Search for the cell housing the specified text and yield its (X, Y) center coordinate. 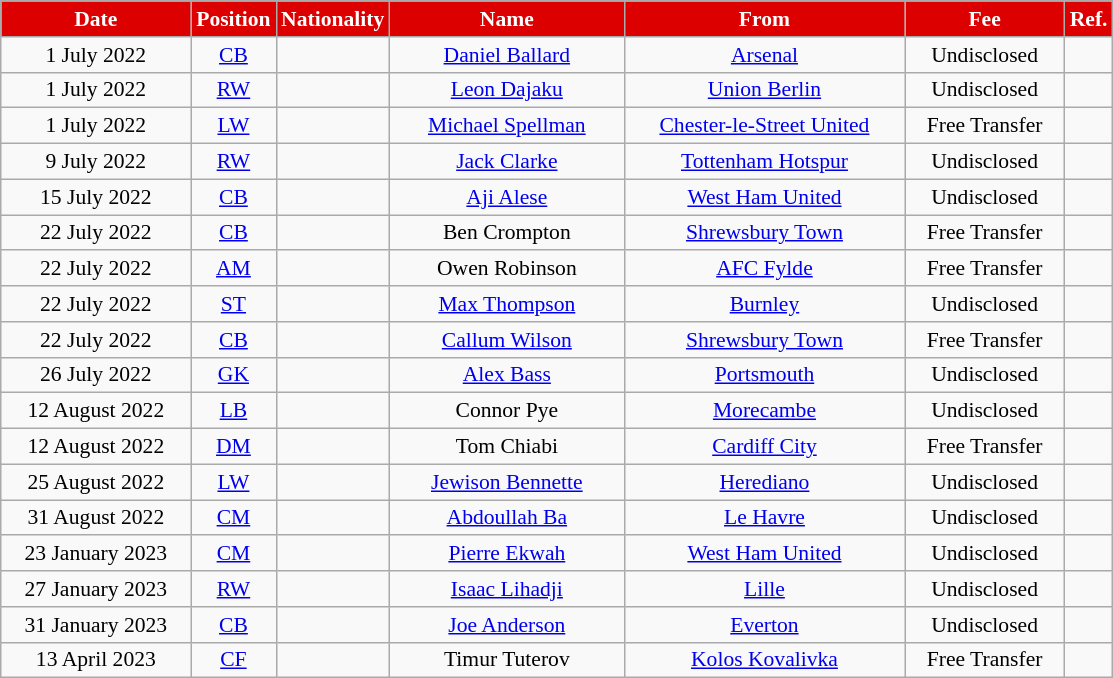
26 July 2022 (96, 375)
From (764, 19)
CF (234, 660)
Lille (764, 589)
Cardiff City (764, 447)
Ben Crompton (506, 233)
Le Havre (764, 518)
Michael Spellman (506, 126)
DM (234, 447)
Morecambe (764, 411)
31 August 2022 (96, 518)
Portsmouth (764, 375)
27 January 2023 (96, 589)
Everton (764, 625)
Fee (985, 19)
Tottenham Hotspur (764, 162)
Nationality (332, 19)
Leon Dajaku (506, 90)
15 July 2022 (96, 197)
Timur Tuterov (506, 660)
Joe Anderson (506, 625)
Abdoullah Ba (506, 518)
LB (234, 411)
ST (234, 304)
Aji Alese (506, 197)
AFC Fylde (764, 269)
Pierre Ekwah (506, 554)
Tom Chiabi (506, 447)
Isaac Lihadji (506, 589)
Herediano (764, 482)
Date (96, 19)
13 April 2023 (96, 660)
23 January 2023 (96, 554)
Connor Pye (506, 411)
31 January 2023 (96, 625)
Jack Clarke (506, 162)
Kolos Kovalivka (764, 660)
Ref. (1089, 19)
Daniel Ballard (506, 55)
Position (234, 19)
9 July 2022 (96, 162)
Chester-le-Street United (764, 126)
Arsenal (764, 55)
Burnley (764, 304)
GK (234, 375)
Max Thompson (506, 304)
Union Berlin (764, 90)
Jewison Bennette (506, 482)
Owen Robinson (506, 269)
Name (506, 19)
Callum Wilson (506, 340)
25 August 2022 (96, 482)
AM (234, 269)
Alex Bass (506, 375)
